Search for the cell housing the specified text and yield its (X, Y) center coordinate. 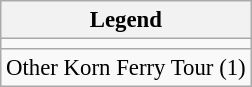
Other Korn Ferry Tour (1) (126, 68)
Legend (126, 20)
